Return the [x, y] coordinate for the center point of the cell that contains the specified text.  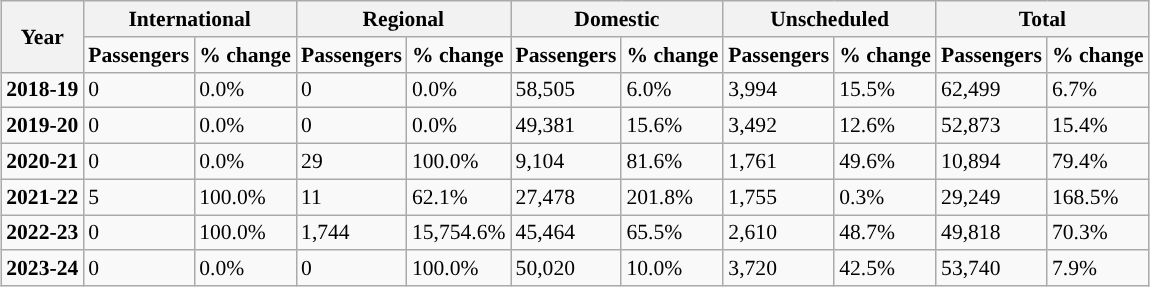
62.1% [459, 197]
12.6% [885, 126]
5 [138, 197]
2021-22 [42, 197]
15,754.6% [459, 232]
1,744 [352, 232]
42.5% [885, 268]
2018-19 [42, 90]
29,249 [992, 197]
2023-24 [42, 268]
10,894 [992, 161]
50,020 [566, 268]
11 [352, 197]
15.5% [885, 90]
6.0% [672, 90]
Regional [404, 19]
168.5% [1098, 197]
65.5% [672, 232]
3,720 [778, 268]
29 [352, 161]
10.0% [672, 268]
Domestic [618, 19]
49.6% [885, 161]
6.7% [1098, 90]
81.6% [672, 161]
Total [1042, 19]
27,478 [566, 197]
2020-21 [42, 161]
2,610 [778, 232]
58,505 [566, 90]
1,755 [778, 197]
15.4% [1098, 126]
1,761 [778, 161]
9,104 [566, 161]
49,381 [566, 126]
49,818 [992, 232]
70.3% [1098, 232]
2019-20 [42, 126]
Year [42, 36]
48.7% [885, 232]
3,994 [778, 90]
79.4% [1098, 161]
0.3% [885, 197]
52,873 [992, 126]
Unscheduled [830, 19]
45,464 [566, 232]
3,492 [778, 126]
International [190, 19]
201.8% [672, 197]
2022-23 [42, 232]
62,499 [992, 90]
53,740 [992, 268]
15.6% [672, 126]
7.9% [1098, 268]
